Scan for the cell matching the given text and deliver its (x, y) coordinate at center. 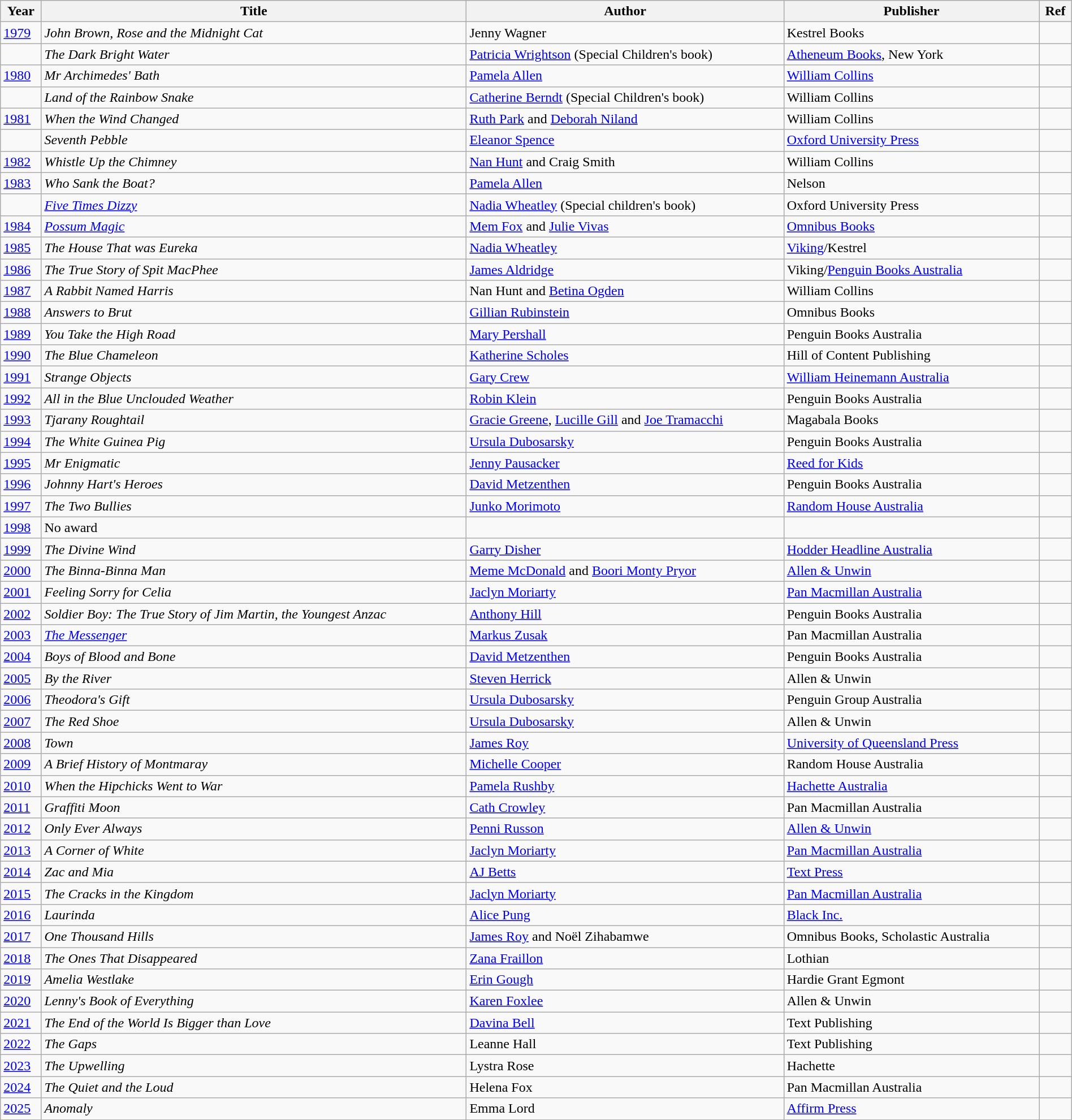
2022 (21, 1044)
1996 (21, 485)
Helena Fox (625, 1087)
University of Queensland Press (911, 743)
Hodder Headline Australia (911, 549)
1984 (21, 226)
Nadia Wheatley (Special children's book) (625, 205)
Mr Enigmatic (254, 463)
William Heinemann Australia (911, 377)
The End of the World Is Bigger than Love (254, 1023)
2013 (21, 850)
Land of the Rainbow Snake (254, 97)
2018 (21, 958)
Amelia Westlake (254, 980)
The True Story of Spit MacPhee (254, 270)
A Rabbit Named Harris (254, 291)
James Roy and Noël Zihabamwe (625, 936)
2024 (21, 1087)
Anomaly (254, 1109)
Jenny Wagner (625, 33)
The Quiet and the Loud (254, 1087)
2017 (21, 936)
Kestrel Books (911, 33)
Omnibus Books, Scholastic Australia (911, 936)
The Cracks in the Kingdom (254, 893)
The Dark Bright Water (254, 54)
Hardie Grant Egmont (911, 980)
John Brown, Rose and the Midnight Cat (254, 33)
1985 (21, 248)
2023 (21, 1066)
2012 (21, 829)
Author (625, 11)
2010 (21, 786)
1990 (21, 356)
The Gaps (254, 1044)
Markus Zusak (625, 635)
2002 (21, 613)
Pamela Rushby (625, 786)
Affirm Press (911, 1109)
1999 (21, 549)
2020 (21, 1001)
1979 (21, 33)
2001 (21, 592)
Magabala Books (911, 420)
You Take the High Road (254, 334)
Anthony Hill (625, 613)
1993 (21, 420)
1992 (21, 399)
Graffiti Moon (254, 807)
Davina Bell (625, 1023)
The Blue Chameleon (254, 356)
Robin Klein (625, 399)
Michelle Cooper (625, 764)
1989 (21, 334)
Lenny's Book of Everything (254, 1001)
2011 (21, 807)
2003 (21, 635)
2021 (21, 1023)
2004 (21, 657)
Feeling Sorry for Celia (254, 592)
Patricia Wrightson (Special Children's book) (625, 54)
2000 (21, 570)
Jenny Pausacker (625, 463)
A Corner of White (254, 850)
When the Wind Changed (254, 119)
A Brief History of Montmaray (254, 764)
Johnny Hart's Heroes (254, 485)
Strange Objects (254, 377)
2016 (21, 915)
Nelson (911, 183)
Steven Herrick (625, 678)
Lothian (911, 958)
No award (254, 527)
Alice Pung (625, 915)
James Aldridge (625, 270)
Seventh Pebble (254, 140)
Eleanor Spence (625, 140)
Karen Foxlee (625, 1001)
Town (254, 743)
Gary Crew (625, 377)
Five Times Dizzy (254, 205)
1983 (21, 183)
Nadia Wheatley (625, 248)
Publisher (911, 11)
Possum Magic (254, 226)
James Roy (625, 743)
All in the Blue Unclouded Weather (254, 399)
1997 (21, 506)
2015 (21, 893)
Emma Lord (625, 1109)
Ref (1056, 11)
2009 (21, 764)
Junko Morimoto (625, 506)
Only Ever Always (254, 829)
The Two Bullies (254, 506)
Mr Archimedes' Bath (254, 76)
2014 (21, 872)
Boys of Blood and Bone (254, 657)
1980 (21, 76)
Penguin Group Australia (911, 700)
Ruth Park and Deborah Niland (625, 119)
Zana Fraillon (625, 958)
Laurinda (254, 915)
The Binna-Binna Man (254, 570)
1994 (21, 442)
The Red Shoe (254, 721)
Theodora's Gift (254, 700)
Erin Gough (625, 980)
Garry Disher (625, 549)
Reed for Kids (911, 463)
Black Inc. (911, 915)
2025 (21, 1109)
Whistle Up the Chimney (254, 162)
When the Hipchicks Went to War (254, 786)
Answers to Brut (254, 313)
2005 (21, 678)
1991 (21, 377)
Zac and Mia (254, 872)
The Ones That Disappeared (254, 958)
2006 (21, 700)
Gracie Greene, Lucille Gill and Joe Tramacchi (625, 420)
2019 (21, 980)
1995 (21, 463)
1988 (21, 313)
1987 (21, 291)
Penni Russon (625, 829)
Year (21, 11)
The White Guinea Pig (254, 442)
Leanne Hall (625, 1044)
Viking/Kestrel (911, 248)
Soldier Boy: The True Story of Jim Martin, the Youngest Anzac (254, 613)
The Upwelling (254, 1066)
1982 (21, 162)
Mem Fox and Julie Vivas (625, 226)
Cath Crowley (625, 807)
Lystra Rose (625, 1066)
1981 (21, 119)
The Divine Wind (254, 549)
Gillian Rubinstein (625, 313)
Mary Pershall (625, 334)
Tjarany Roughtail (254, 420)
Who Sank the Boat? (254, 183)
By the River (254, 678)
1998 (21, 527)
AJ Betts (625, 872)
Atheneum Books, New York (911, 54)
Hachette (911, 1066)
Hill of Content Publishing (911, 356)
One Thousand Hills (254, 936)
Text Press (911, 872)
Hachette Australia (911, 786)
Viking/Penguin Books Australia (911, 270)
Title (254, 11)
The Messenger (254, 635)
1986 (21, 270)
2007 (21, 721)
The House That was Eureka (254, 248)
Katherine Scholes (625, 356)
Meme McDonald and Boori Monty Pryor (625, 570)
Catherine Berndt (Special Children's book) (625, 97)
2008 (21, 743)
Nan Hunt and Craig Smith (625, 162)
Nan Hunt and Betina Ogden (625, 291)
